Provide the (x, y) coordinate of the cell's center where the given text is located.  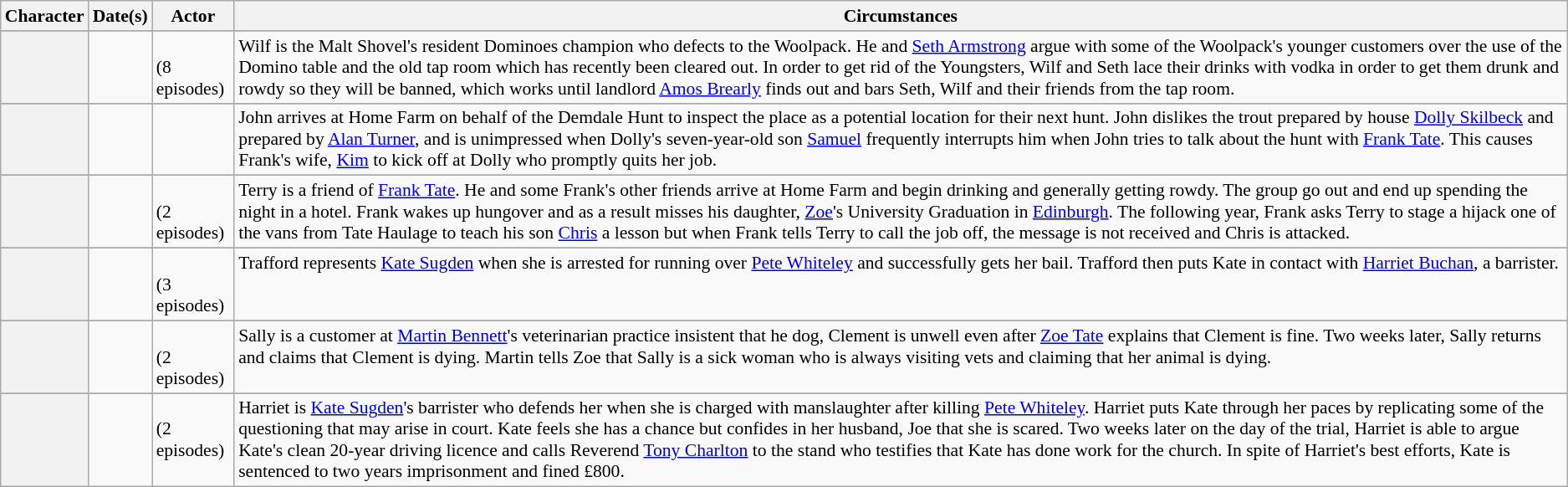
Character (45, 16)
(3 episodes) (193, 285)
Actor (193, 16)
Date(s) (120, 16)
(8 episodes) (193, 67)
Circumstances (901, 16)
